From the cell containing the given text, extract its center point as (X, Y) coordinate. 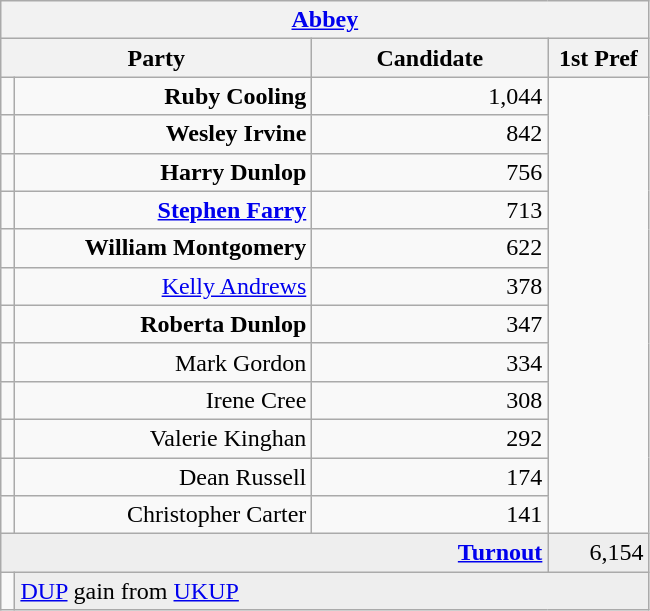
Party (156, 58)
Christopher Carter (164, 515)
Turnout (274, 553)
756 (430, 172)
William Montgomery (164, 248)
Candidate (430, 58)
DUP gain from UKUP (332, 591)
347 (430, 324)
141 (430, 515)
Irene Cree (164, 400)
1,044 (430, 96)
334 (430, 362)
1st Pref (598, 58)
Harry Dunlop (164, 172)
842 (430, 134)
6,154 (598, 553)
308 (430, 400)
Abbey (325, 20)
378 (430, 286)
713 (430, 210)
Mark Gordon (164, 362)
Wesley Irvine (164, 134)
Stephen Farry (164, 210)
Dean Russell (164, 477)
Kelly Andrews (164, 286)
622 (430, 248)
174 (430, 477)
Valerie Kinghan (164, 438)
292 (430, 438)
Roberta Dunlop (164, 324)
Ruby Cooling (164, 96)
